Locate the cell with the specified text and output its (X, Y) center coordinate. 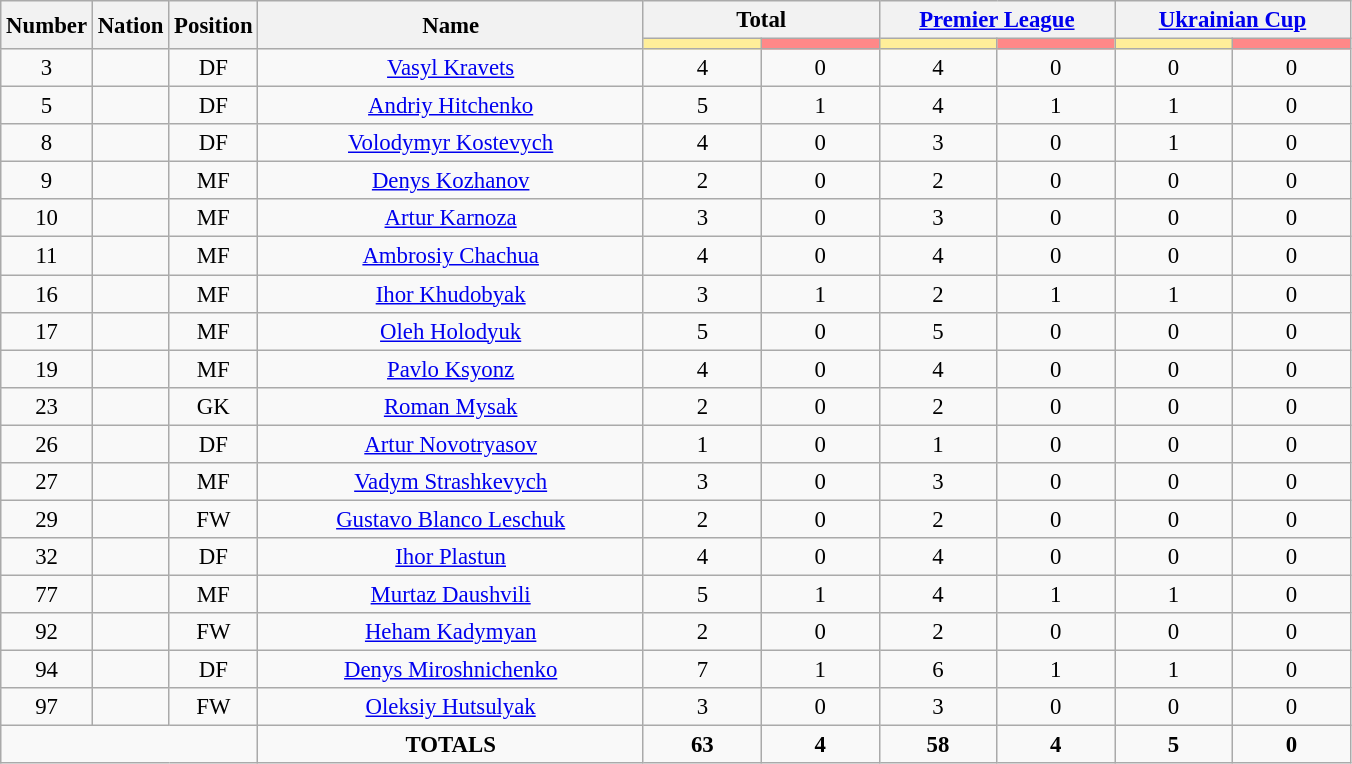
77 (47, 594)
Denys Miroshnichenko (451, 670)
58 (938, 745)
19 (47, 369)
Number (47, 25)
Total (761, 20)
Nation (130, 25)
17 (47, 331)
Oleksiy Hutsulyak (451, 707)
Heham Kadymyan (451, 632)
63 (702, 745)
7 (702, 670)
10 (47, 219)
9 (47, 181)
Murtaz Daushvili (451, 594)
94 (47, 670)
11 (47, 256)
Ambrosiy Chachua (451, 256)
Position (214, 25)
Vasyl Kravets (451, 68)
Ukrainian Cup (1233, 20)
16 (47, 294)
Ihor Plastun (451, 557)
32 (47, 557)
29 (47, 519)
92 (47, 632)
27 (47, 482)
Artur Karnoza (451, 219)
Gustavo Blanco Leschuk (451, 519)
Oleh Holodyuk (451, 331)
Vadym Strashkevych (451, 482)
Volodymyr Kostevych (451, 143)
Ihor Khudobyak (451, 294)
Andriy Hitchenko (451, 106)
6 (938, 670)
Pavlo Ksyonz (451, 369)
Artur Novotryasov (451, 444)
8 (47, 143)
97 (47, 707)
Roman Mysak (451, 406)
23 (47, 406)
Premier League (997, 20)
TOTALS (451, 745)
GK (214, 406)
26 (47, 444)
Denys Kozhanov (451, 181)
Name (451, 25)
